Extract the [x, y] coordinate from the center of the cell holding the provided text.  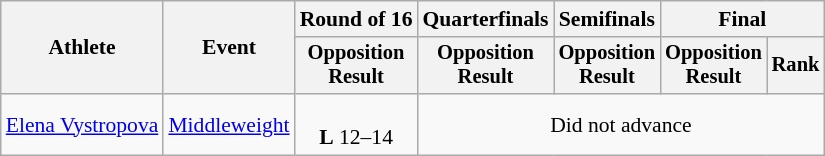
Middleweight [228, 124]
Elena Vystropova [82, 124]
Athlete [82, 48]
Rank [796, 66]
L 12–14 [356, 124]
Event [228, 48]
Round of 16 [356, 19]
Quarterfinals [485, 19]
Semifinals [608, 19]
Final [742, 19]
Did not advance [620, 124]
